Identify which cell holds the provided text, then report its [X, Y] central coordinate. 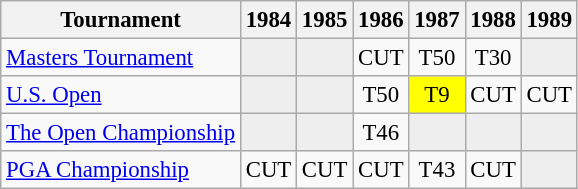
1984 [268, 20]
1986 [381, 20]
T43 [437, 170]
1987 [437, 20]
T30 [493, 58]
PGA Championship [121, 170]
U.S. Open [121, 95]
1985 [325, 20]
Masters Tournament [121, 58]
T46 [381, 133]
The Open Championship [121, 133]
1989 [549, 20]
T9 [437, 95]
Tournament [121, 20]
1988 [493, 20]
